Detect which cell encompasses the target text, then output its (x, y) center coordinate. 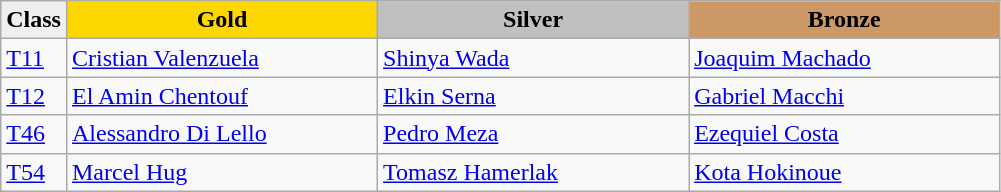
Kota Hokinoue (844, 172)
Silver (534, 20)
El Amin Chentouf (222, 96)
Bronze (844, 20)
T12 (34, 96)
Pedro Meza (534, 134)
T11 (34, 58)
T54 (34, 172)
Gold (222, 20)
Gabriel Macchi (844, 96)
Joaquim Machado (844, 58)
Ezequiel Costa (844, 134)
Elkin Serna (534, 96)
Shinya Wada (534, 58)
Marcel Hug (222, 172)
Tomasz Hamerlak (534, 172)
Alessandro Di Lello (222, 134)
T46 (34, 134)
Cristian Valenzuela (222, 58)
Class (34, 20)
